Determine the [x, y] coordinate at the center of the cell enclosing the given text.  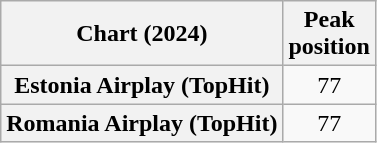
Peakposition [329, 34]
Romania Airplay (TopHit) [142, 123]
Estonia Airplay (TopHit) [142, 85]
Chart (2024) [142, 34]
